Return the [x, y] coordinate for the center point of the cell that contains the specified text.  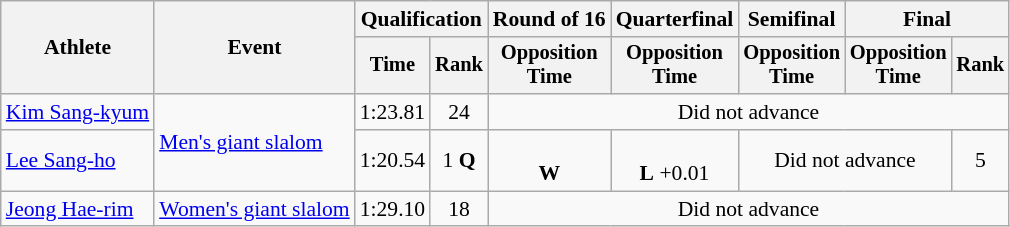
24 [459, 112]
Quarterfinal [675, 19]
Qualification [422, 19]
Men's giant slalom [254, 142]
W [550, 160]
Event [254, 48]
18 [459, 209]
L +0.01 [675, 160]
Semifinal [792, 19]
Final [927, 19]
Round of 16 [550, 19]
1:29.10 [392, 209]
Lee Sang-ho [78, 160]
Jeong Hae-rim [78, 209]
1:23.81 [392, 112]
Kim Sang-kyum [78, 112]
5 [981, 160]
Athlete [78, 48]
1:20.54 [392, 160]
Time [392, 66]
Women's giant slalom [254, 209]
1 Q [459, 160]
